Determine the [X, Y] coordinate at the center of the cell enclosing the given text.  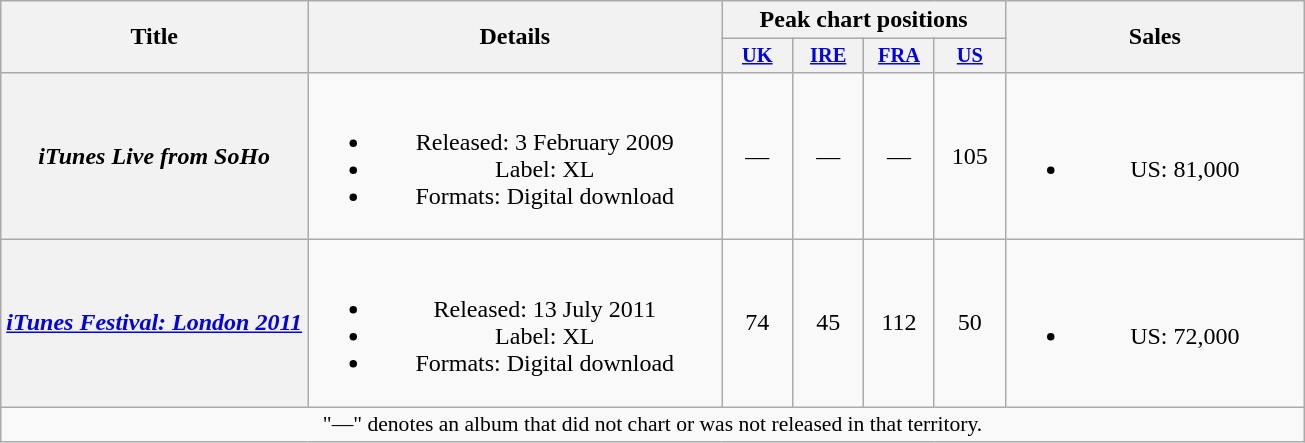
Released: 3 February 2009Label: XLFormats: Digital download [515, 156]
Title [154, 37]
74 [758, 324]
45 [828, 324]
FRA [900, 56]
UK [758, 56]
US: 72,000 [1154, 324]
Sales [1154, 37]
US: 81,000 [1154, 156]
Details [515, 37]
iTunes Live from SoHo [154, 156]
Released: 13 July 2011Label: XLFormats: Digital download [515, 324]
112 [900, 324]
IRE [828, 56]
US [970, 56]
iTunes Festival: London 2011 [154, 324]
105 [970, 156]
50 [970, 324]
"—" denotes an album that did not chart or was not released in that territory. [653, 425]
Peak chart positions [864, 20]
